Extract the [X, Y] coordinate from the center of the cell holding the provided text.  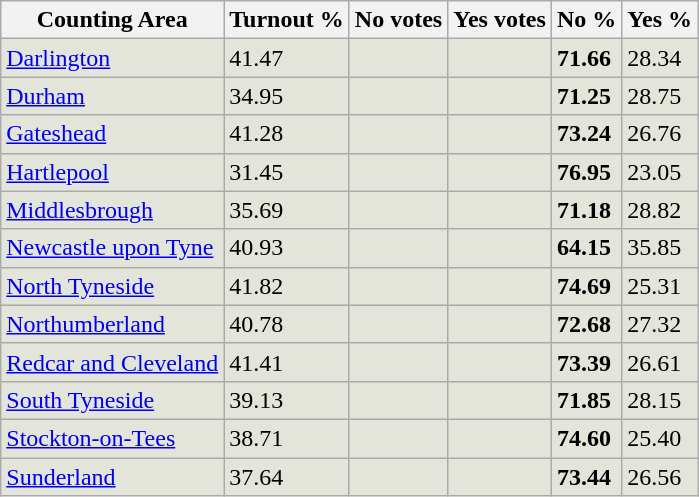
23.05 [660, 172]
26.76 [660, 134]
37.64 [287, 477]
South Tyneside [112, 400]
Turnout % [287, 20]
28.75 [660, 96]
Yes votes [500, 20]
73.39 [586, 362]
76.95 [586, 172]
26.56 [660, 477]
25.31 [660, 286]
25.40 [660, 438]
Sunderland [112, 477]
41.41 [287, 362]
41.47 [287, 58]
28.34 [660, 58]
26.61 [660, 362]
39.13 [287, 400]
Middlesbrough [112, 210]
34.95 [287, 96]
Stockton-on-Tees [112, 438]
40.93 [287, 248]
38.71 [287, 438]
71.85 [586, 400]
Darlington [112, 58]
73.24 [586, 134]
40.78 [287, 324]
Hartlepool [112, 172]
64.15 [586, 248]
Yes % [660, 20]
28.15 [660, 400]
74.60 [586, 438]
41.82 [287, 286]
North Tyneside [112, 286]
35.69 [287, 210]
Counting Area [112, 20]
71.18 [586, 210]
74.69 [586, 286]
28.82 [660, 210]
Gateshead [112, 134]
Redcar and Cleveland [112, 362]
27.32 [660, 324]
Newcastle upon Tyne [112, 248]
Durham [112, 96]
72.68 [586, 324]
73.44 [586, 477]
71.25 [586, 96]
35.85 [660, 248]
No votes [398, 20]
41.28 [287, 134]
No % [586, 20]
31.45 [287, 172]
71.66 [586, 58]
Northumberland [112, 324]
